Identify which cell holds the provided text, then report its (X, Y) central coordinate. 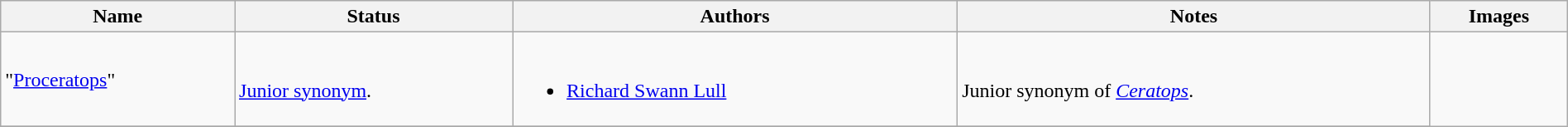
Name (117, 17)
Junior synonym of Ceratops. (1194, 80)
Notes (1194, 17)
Status (374, 17)
Junior synonym. (374, 80)
Richard Swann Lull (727, 80)
Images (1499, 17)
"Proceratops" (117, 80)
Authors (735, 17)
